Extract the [X, Y] coordinate from the center of the cell holding the provided text.  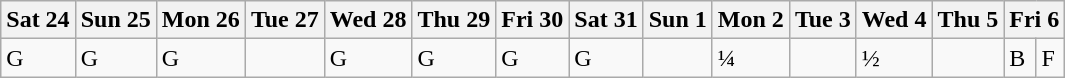
¼ [750, 58]
Tue 3 [822, 20]
B [1020, 58]
Sat 24 [38, 20]
F [1050, 58]
½ [894, 58]
Mon 26 [200, 20]
Tue 27 [284, 20]
Sun 25 [116, 20]
Sat 31 [606, 20]
Wed 4 [894, 20]
Thu 29 [454, 20]
Sun 1 [678, 20]
Fri 6 [1034, 20]
Mon 2 [750, 20]
Wed 28 [368, 20]
Fri 30 [532, 20]
Thu 5 [968, 20]
